Detect which cell encompasses the target text, then output its (x, y) center coordinate. 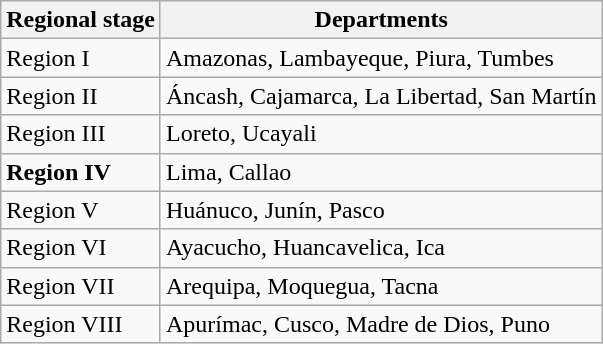
Arequipa, Moquegua, Tacna (381, 286)
Region IV (81, 172)
Region V (81, 210)
Region VI (81, 248)
Region III (81, 134)
Ayacucho, Huancavelica, Ica (381, 248)
Region VIII (81, 324)
Apurímac, Cusco, Madre de Dios, Puno (381, 324)
Region VII (81, 286)
Loreto, Ucayali (381, 134)
Region II (81, 96)
Regional stage (81, 20)
Region I (81, 58)
Departments (381, 20)
Áncash, Cajamarca, La Libertad, San Martín (381, 96)
Huánuco, Junín, Pasco (381, 210)
Lima, Callao (381, 172)
Amazonas, Lambayeque, Piura, Tumbes (381, 58)
